Identify which cell holds the provided text, then report its [x, y] central coordinate. 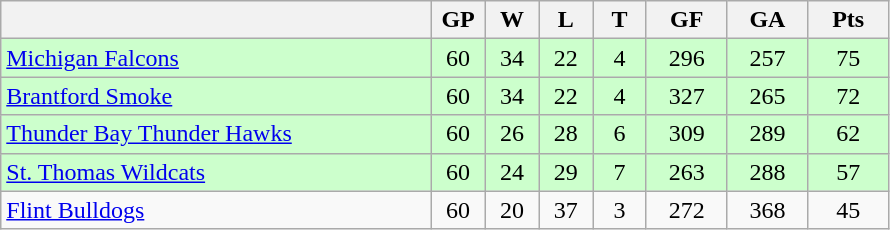
Pts [848, 20]
272 [686, 210]
75 [848, 58]
3 [620, 210]
26 [512, 134]
62 [848, 134]
368 [768, 210]
257 [768, 58]
GF [686, 20]
6 [620, 134]
289 [768, 134]
Flint Bulldogs [216, 210]
263 [686, 172]
7 [620, 172]
20 [512, 210]
45 [848, 210]
57 [848, 172]
29 [566, 172]
296 [686, 58]
St. Thomas Wildcats [216, 172]
Michigan Falcons [216, 58]
T [620, 20]
28 [566, 134]
288 [768, 172]
24 [512, 172]
265 [768, 96]
Brantford Smoke [216, 96]
37 [566, 210]
72 [848, 96]
GA [768, 20]
GP [458, 20]
327 [686, 96]
309 [686, 134]
L [566, 20]
W [512, 20]
Thunder Bay Thunder Hawks [216, 134]
